Pinpoint the cell where the given text exists, returning its (X, Y) midpoint coordinate. 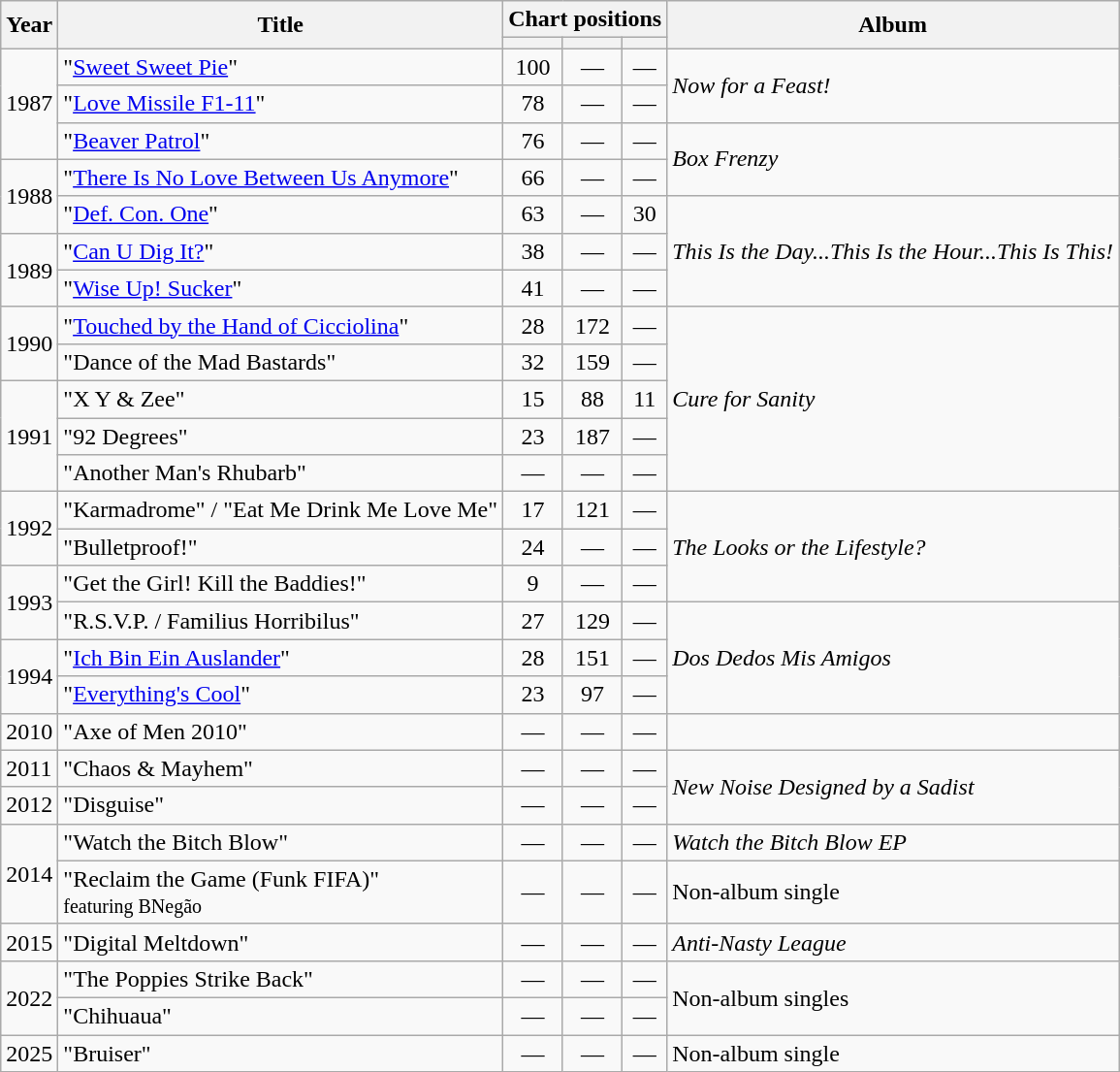
"Dance of the Mad Bastards" (281, 362)
Album (893, 25)
"Def. Con. One" (281, 214)
"Sweet Sweet Pie" (281, 67)
2012 (29, 805)
1989 (29, 270)
The Looks or the Lifestyle? (893, 547)
9 (533, 584)
76 (533, 141)
"Karmadrome" / "Eat Me Drink Me Love Me" (281, 510)
78 (533, 104)
"Chaos & Mayhem" (281, 768)
2010 (29, 731)
172 (592, 325)
2014 (29, 873)
Watch the Bitch Blow EP (893, 842)
"Disguise" (281, 805)
100 (533, 67)
"R.S.V.P. / Familius Horribilus" (281, 621)
"Touched by the Hand of Cicciolina" (281, 325)
97 (592, 695)
"Chihuaua" (281, 1016)
Non-album singles (893, 997)
"Bruiser" (281, 1053)
Year (29, 25)
Now for a Feast! (893, 85)
"Beaver Patrol" (281, 141)
1990 (29, 343)
1987 (29, 104)
24 (533, 547)
30 (645, 214)
"X Y & Zee" (281, 399)
New Noise Designed by a Sadist (893, 787)
2022 (29, 997)
This Is the Day...This Is the Hour...This Is This! (893, 251)
"Everything's Cool" (281, 695)
11 (645, 399)
"Axe of Men 2010" (281, 731)
"Love Missile F1-11" (281, 104)
129 (592, 621)
1991 (29, 436)
"Watch the Bitch Blow" (281, 842)
"92 Degrees" (281, 436)
1993 (29, 602)
Title (281, 25)
32 (533, 362)
2011 (29, 768)
17 (533, 510)
"Reclaim the Game (Funk FIFA)"featuring BNegão (281, 893)
"Ich Bin Ein Auslander" (281, 658)
27 (533, 621)
1992 (29, 529)
Anti-Nasty League (893, 942)
"Bulletproof!" (281, 547)
"Wise Up! Sucker" (281, 288)
63 (533, 214)
"Can U Dig It?" (281, 251)
41 (533, 288)
121 (592, 510)
"Get the Girl! Kill the Baddies!" (281, 584)
66 (533, 178)
Cure for Sanity (893, 399)
38 (533, 251)
"Digital Meltdown" (281, 942)
187 (592, 436)
Box Frenzy (893, 159)
Dos Dedos Mis Amigos (893, 658)
151 (592, 658)
1994 (29, 676)
2015 (29, 942)
Chart positions (586, 19)
159 (592, 362)
"There Is No Love Between Us Anymore" (281, 178)
"Another Man's Rhubarb" (281, 473)
2025 (29, 1053)
88 (592, 399)
1988 (29, 196)
"The Poppies Strike Back" (281, 979)
15 (533, 399)
